Search for the cell housing the specified text and yield its [X, Y] center coordinate. 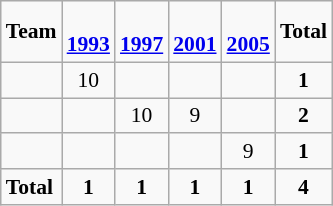
2001 [194, 32]
1993 [88, 32]
1997 [142, 32]
2005 [248, 32]
2 [304, 116]
Team [32, 32]
4 [304, 187]
